Determine the [X, Y] coordinate at the center of the cell enclosing the given text.  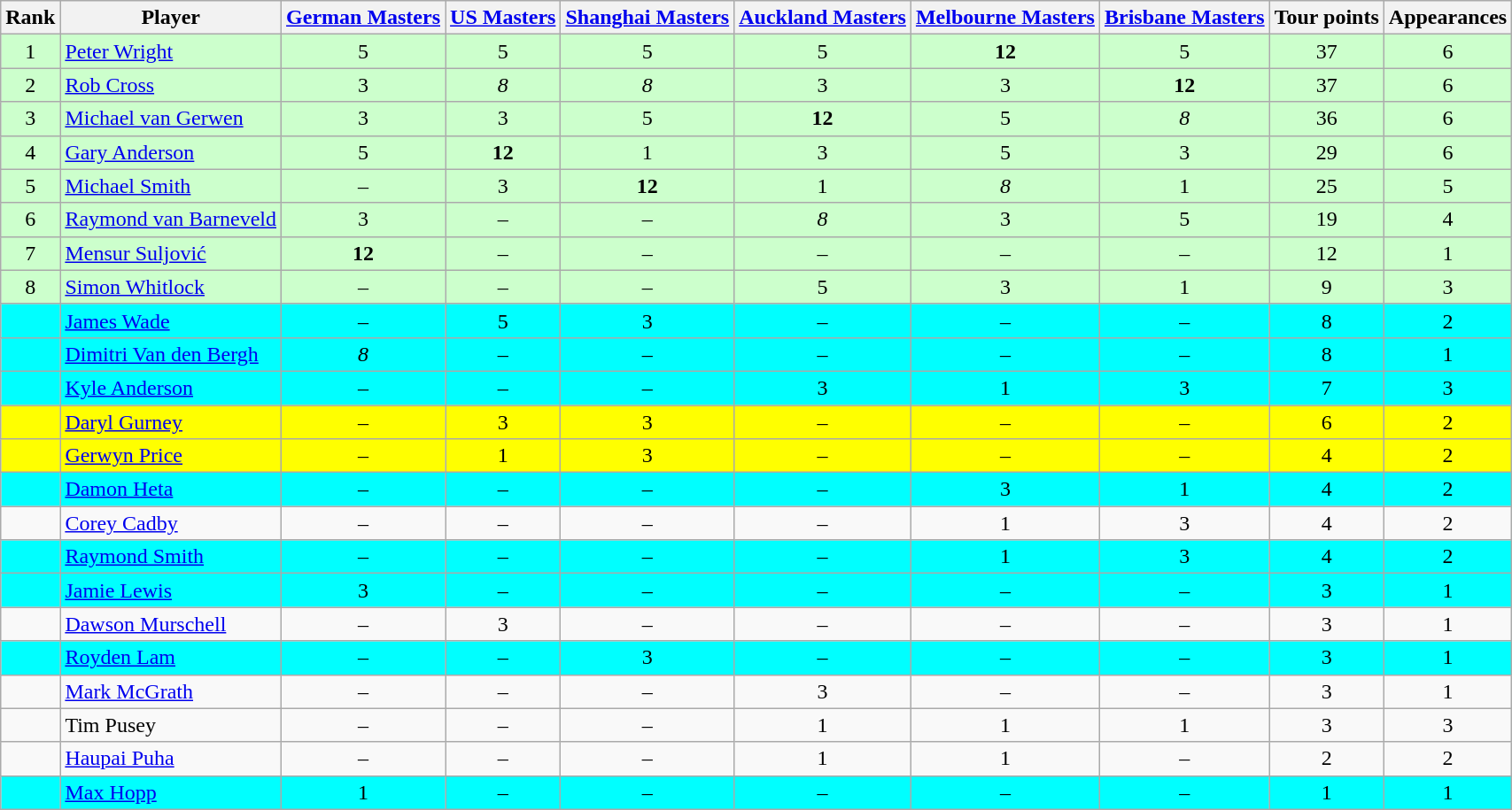
Peter Wright [171, 51]
Kyle Anderson [171, 388]
Appearances [1447, 18]
36 [1327, 119]
Auckland Masters [823, 18]
James Wade [171, 320]
Brisbane Masters [1184, 18]
Daryl Gurney [171, 422]
Michael van Gerwen [171, 119]
Rank [30, 18]
29 [1327, 152]
Max Hopp [171, 792]
25 [1327, 186]
Raymond van Barneveld [171, 220]
Tim Pusey [171, 725]
Melbourne Masters [1004, 18]
Mensur Suljović [171, 253]
Raymond Smith [171, 557]
Mark McGrath [171, 691]
Royden Lam [171, 658]
Tour points [1327, 18]
Shanghai Masters [647, 18]
Gary Anderson [171, 152]
Player [171, 18]
Dimitri Van den Bergh [171, 354]
German Masters [363, 18]
Damon Heta [171, 490]
Haupai Puha [171, 759]
Gerwyn Price [171, 456]
19 [1327, 220]
Rob Cross [171, 85]
Jamie Lewis [171, 590]
Simon Whitlock [171, 287]
Corey Cadby [171, 523]
Dawson Murschell [171, 624]
9 [1327, 287]
Michael Smith [171, 186]
US Masters [503, 18]
